Capture the cell that displays the provided text and extract its [x, y] central coordinate. 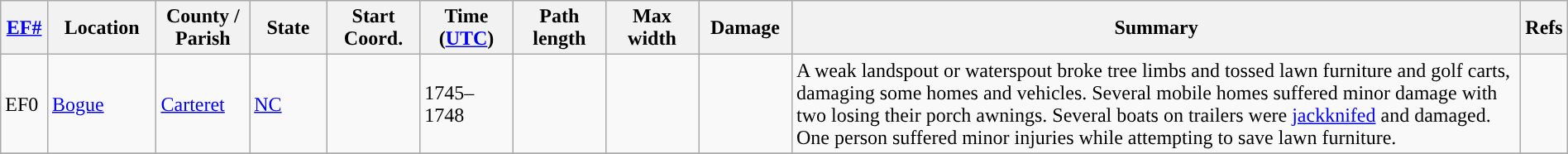
Carteret [203, 104]
Refs [1545, 28]
NC [289, 104]
Summary [1156, 28]
Bogue [102, 104]
Location [102, 28]
Start Coord. [374, 28]
EF0 [25, 104]
Max width [652, 28]
Time (UTC) [466, 28]
Path length [559, 28]
County / Parish [203, 28]
State [289, 28]
1745–1748 [466, 104]
Damage [744, 28]
EF# [25, 28]
